Return the (X, Y) coordinate for the center point of the cell that contains the specified text.  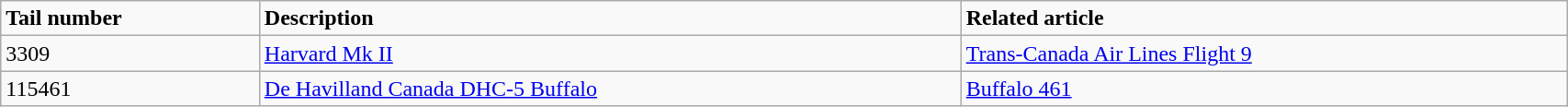
Tail number (130, 18)
Harvard Mk II (610, 53)
3309 (130, 53)
Trans-Canada Air Lines Flight 9 (1264, 53)
Buffalo 461 (1264, 89)
Description (610, 18)
Related article (1264, 18)
115461 (130, 89)
De Havilland Canada DHC-5 Buffalo (610, 89)
